From the cell containing the given text, extract its center point as [x, y] coordinate. 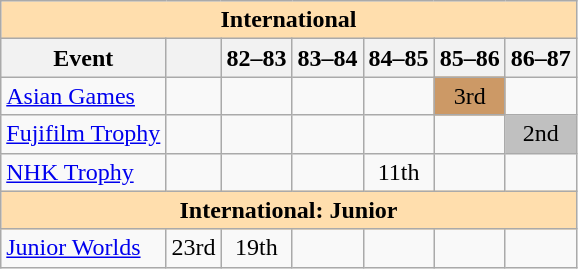
19th [256, 248]
2nd [540, 134]
International [288, 20]
86–87 [540, 58]
3rd [470, 96]
85–86 [470, 58]
Asian Games [84, 96]
Fujifilm Trophy [84, 134]
NHK Trophy [84, 172]
Junior Worlds [84, 248]
84–85 [398, 58]
83–84 [328, 58]
23rd [194, 248]
Event [84, 58]
11th [398, 172]
82–83 [256, 58]
International: Junior [288, 210]
